Return (x, y) of the center of cell containing provided text 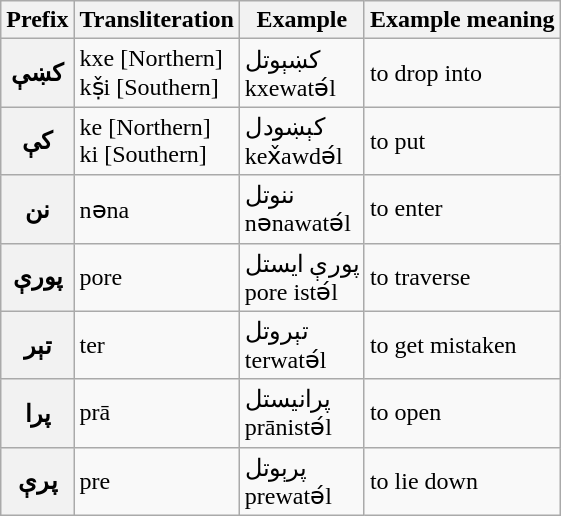
ننوتلnənawatә́l (302, 209)
kxe [Northern]kṣ̌i [Southern] (156, 73)
پورې (38, 277)
to open (462, 413)
پرې (38, 481)
پورې ايستلpore istә́l (302, 277)
ter (156, 345)
تېروتلterwatә́l (302, 345)
to traverse (462, 277)
تېر (38, 345)
کښېوتلkxewatә́l (302, 73)
نن (38, 209)
پرېوتلprewatә́l (302, 481)
پرا (38, 413)
کې (38, 141)
to enter (462, 209)
Prefix (38, 20)
to put (462, 141)
Example meaning (462, 20)
کېښودلkex̌awdә́l (302, 141)
to get mistaken (462, 345)
ke [Northern]ki [Southern] (156, 141)
پرانيستلprānistә́l (302, 413)
Transliteration (156, 20)
prā (156, 413)
pore (156, 277)
pre (156, 481)
Example (302, 20)
nəna (156, 209)
to lie down (462, 481)
to drop into (462, 73)
کښې (38, 73)
